Locate the cell with the specified text and output its [X, Y] center coordinate. 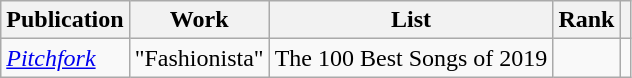
Publication [65, 20]
"Fashionista" [199, 58]
Work [199, 20]
Rank [586, 20]
List [411, 20]
The 100 Best Songs of 2019 [411, 58]
Pitchfork [65, 58]
